Find where the given text appears and provide that cell's center as (x, y) coordinate. 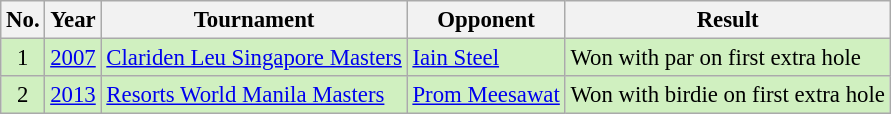
No. (23, 20)
Result (728, 20)
Clariden Leu Singapore Masters (254, 58)
Resorts World Manila Masters (254, 95)
2 (23, 95)
Opponent (486, 20)
Won with par on first extra hole (728, 58)
Prom Meesawat (486, 95)
2007 (73, 58)
Year (73, 20)
2013 (73, 95)
Won with birdie on first extra hole (728, 95)
Iain Steel (486, 58)
Tournament (254, 20)
1 (23, 58)
